Detect which cell encompasses the target text, then output its [X, Y] center coordinate. 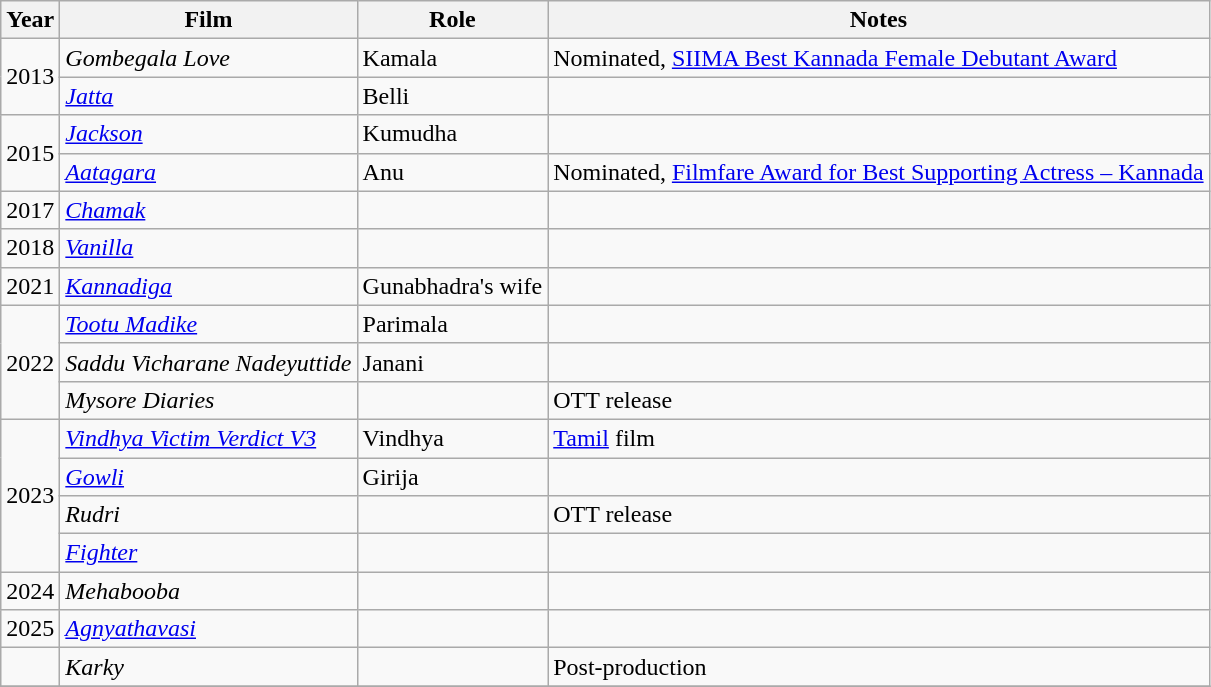
Mehabooba [208, 591]
Belli [452, 96]
Tootu Madike [208, 324]
Vanilla [208, 248]
Janani [452, 362]
Nominated, SIIMA Best Kannada Female Debutant Award [878, 58]
Chamak [208, 210]
Tamil film [878, 438]
Mysore Diaries [208, 400]
Nominated, Filmfare Award for Best Supporting Actress – Kannada [878, 172]
Post-production [878, 667]
2023 [30, 495]
Film [208, 20]
Fighter [208, 553]
Role [452, 20]
Girija [452, 477]
2025 [30, 629]
Gowli [208, 477]
Gunabhadra's wife [452, 286]
Kannadiga [208, 286]
Jackson [208, 134]
Notes [878, 20]
Year [30, 20]
Rudri [208, 515]
2018 [30, 248]
Jatta [208, 96]
Karky [208, 667]
2013 [30, 77]
Parimala [452, 324]
Kamala [452, 58]
2022 [30, 362]
2017 [30, 210]
Kumudha [452, 134]
Saddu Vicharane Nadeyuttide [208, 362]
2021 [30, 286]
Agnyathavasi [208, 629]
2015 [30, 153]
Gombegala Love [208, 58]
Vindhya [452, 438]
Vindhya Victim Verdict V3 [208, 438]
Anu [452, 172]
2024 [30, 591]
Aatagara [208, 172]
